Pinpoint the cell where the given text exists, returning its [X, Y] midpoint coordinate. 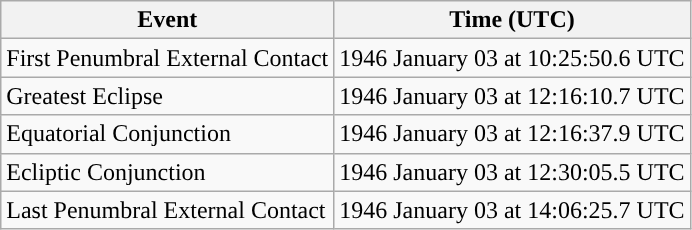
1946 January 03 at 14:06:25.7 UTC [512, 210]
1946 January 03 at 12:16:10.7 UTC [512, 96]
Event [168, 20]
1946 January 03 at 12:16:37.9 UTC [512, 134]
1946 January 03 at 12:30:05.5 UTC [512, 172]
Last Penumbral External Contact [168, 210]
Greatest Eclipse [168, 96]
Ecliptic Conjunction [168, 172]
1946 January 03 at 10:25:50.6 UTC [512, 58]
Time (UTC) [512, 20]
Equatorial Conjunction [168, 134]
First Penumbral External Contact [168, 58]
